Pinpoint the cell where the given text exists, returning its (X, Y) midpoint coordinate. 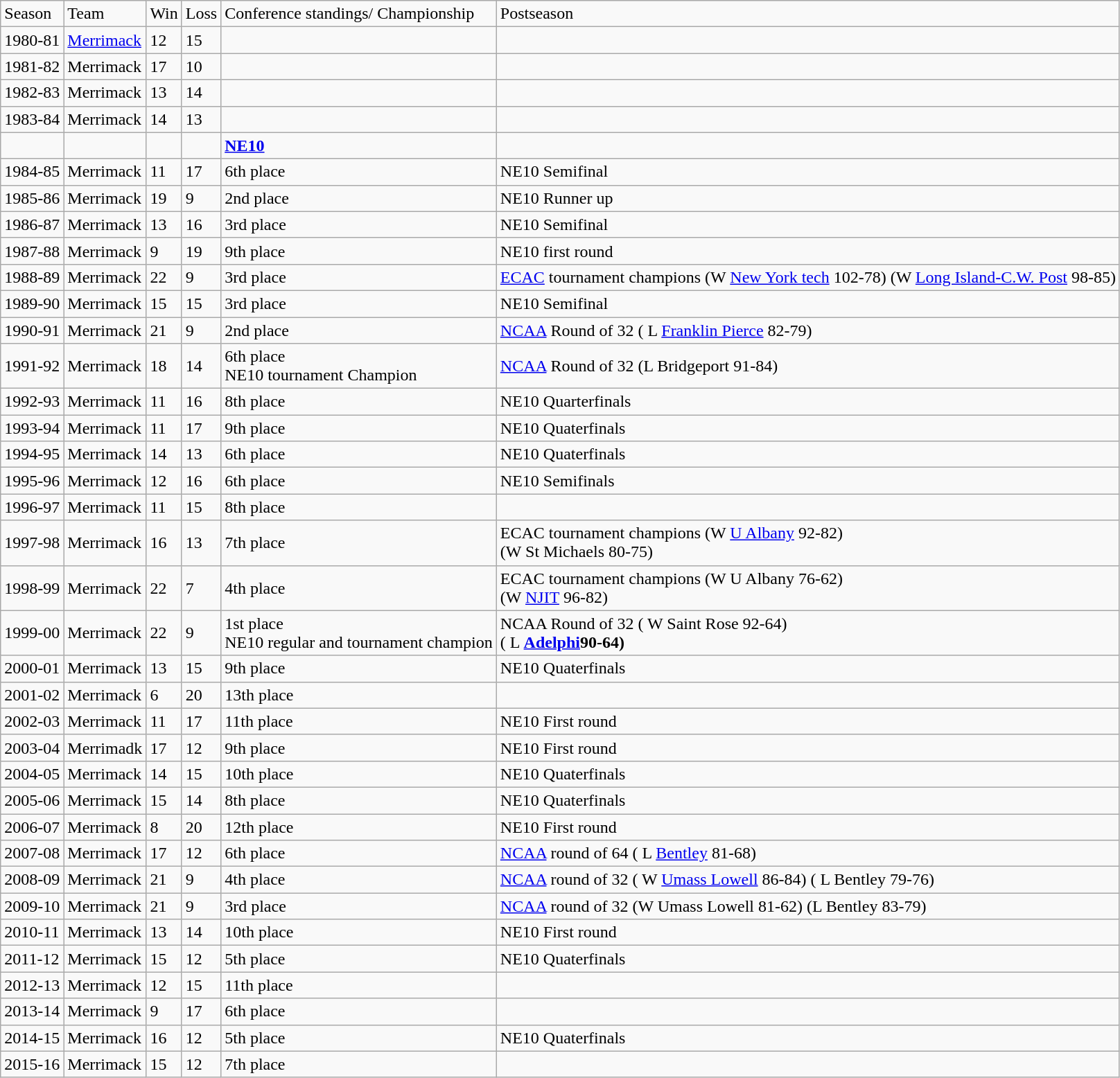
2014-15 (32, 1038)
2005-06 (32, 800)
NE10 Semifinals (808, 481)
6 (164, 695)
2012-13 (32, 985)
NCAA round of 32 (W Umass Lowell 81-62) (L Bentley 83-79) (808, 906)
NE10 first round (808, 251)
Conference standings/ Championship (359, 14)
Postseason (808, 14)
ECAC tournament champions (W U Albany 76-62)(W NJIT 96-82) (808, 587)
2009-10 (32, 906)
Merrimadk (105, 748)
1990-91 (32, 330)
2002-03 (32, 721)
1983-84 (32, 119)
2000-01 (32, 669)
1985-86 (32, 198)
NCAA Round of 32 (L Bridgeport 91-84) (808, 366)
NCAA Round of 32 ( L Franklin Pierce 82-79) (808, 330)
2006-07 (32, 827)
NE10 Quarterfinals (808, 402)
1997-98 (32, 543)
1995-96 (32, 481)
1988-89 (32, 277)
2001-02 (32, 695)
NCAA round of 32 ( W Umass Lowell 86-84) ( L Bentley 79-76) (808, 880)
12th place (359, 827)
1992-93 (32, 402)
1982-83 (32, 93)
1989-90 (32, 303)
2008-09 (32, 880)
6th placeNE10 tournament Champion (359, 366)
1996-97 (32, 507)
2003-04 (32, 748)
2013-14 (32, 1011)
1994-95 (32, 454)
Team (105, 14)
1991-92 (32, 366)
10 (201, 67)
1984-85 (32, 172)
13th place (359, 695)
1986-87 (32, 224)
ECAC tournament champions (W New York tech 102-78) (W Long Island-C.W. Post 98-85) (808, 277)
NCAA round of 64 ( L Bentley 81-68) (808, 854)
18 (164, 366)
NE10 (359, 145)
1998-99 (32, 587)
1987-88 (32, 251)
1981-82 (32, 67)
Win (164, 14)
2004-05 (32, 774)
NE10 Runner up (808, 198)
7 (201, 587)
1993-94 (32, 428)
1st placeNE10 regular and tournament champion (359, 633)
ECAC tournament champions (W U Albany 92-82)(W St Michaels 80-75) (808, 543)
Season (32, 14)
NCAA Round of 32 ( W Saint Rose 92-64)( L Adelphi90-64) (808, 633)
2011-12 (32, 959)
1999-00 (32, 633)
2007-08 (32, 854)
2010-11 (32, 933)
2015-16 (32, 1064)
Loss (201, 14)
1980-81 (32, 40)
8 (164, 827)
